Output the [x, y] coordinate of the center of the cell containing the given text.  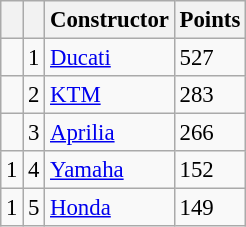
3 [34, 133]
Yamaha [110, 170]
266 [210, 133]
527 [210, 58]
5 [34, 208]
149 [210, 208]
2 [34, 95]
Points [210, 20]
Constructor [110, 20]
Honda [110, 208]
152 [210, 170]
4 [34, 170]
Ducati [110, 58]
Aprilia [110, 133]
KTM [110, 95]
283 [210, 95]
